Return the (X, Y) coordinate for the center point of the cell that contains the specified text.  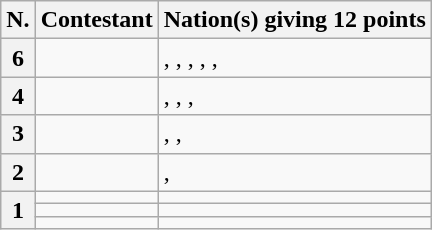
2 (18, 172)
, , (294, 134)
N. (18, 20)
, , , (294, 96)
4 (18, 96)
6 (18, 58)
, , , , , (294, 58)
3 (18, 134)
1 (18, 210)
Nation(s) giving 12 points (294, 20)
Contestant (96, 20)
, (294, 172)
